Pinpoint the cell where the given text exists, returning its [X, Y] midpoint coordinate. 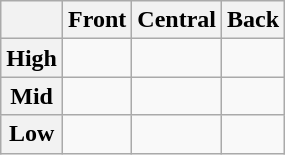
Front [98, 20]
Low [32, 134]
Back [254, 20]
Mid [32, 96]
High [32, 58]
Central [177, 20]
